Determine the (X, Y) coordinate at the center of the cell enclosing the given text.  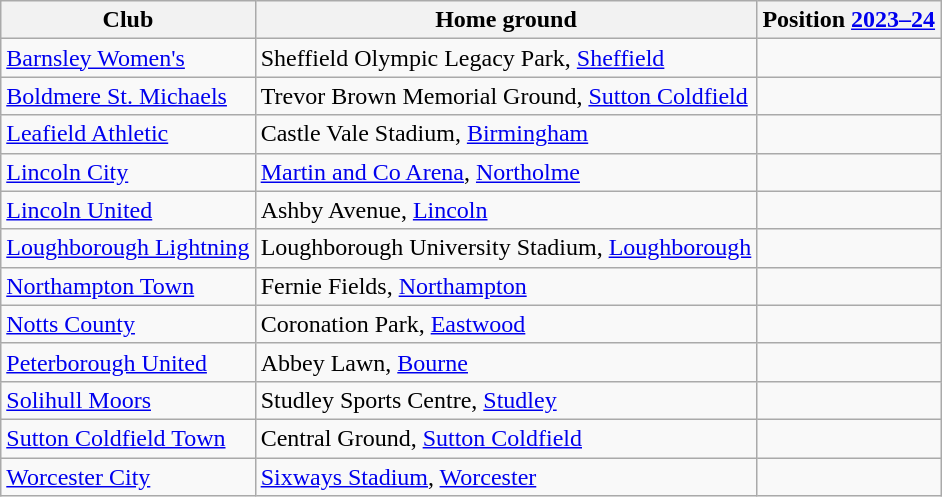
Loughborough University Stadium, Loughborough (506, 248)
Sixways Stadium, Worcester (506, 477)
Position 2023–24 (849, 20)
Studley Sports Centre, Studley (506, 400)
Peterborough United (128, 362)
Solihull Moors (128, 400)
Fernie Fields, Northampton (506, 286)
Worcester City (128, 477)
Barnsley Women's (128, 58)
Abbey Lawn, Bourne (506, 362)
Leafield Athletic (128, 134)
Central Ground, Sutton Coldfield (506, 438)
Club (128, 20)
Lincoln City (128, 172)
Castle Vale Stadium, Birmingham (506, 134)
Northampton Town (128, 286)
Home ground (506, 20)
Sheffield Olympic Legacy Park, Sheffield (506, 58)
Sutton Coldfield Town (128, 438)
Lincoln United (128, 210)
Trevor Brown Memorial Ground, Sutton Coldfield (506, 96)
Notts County (128, 324)
Coronation Park, Eastwood (506, 324)
Boldmere St. Michaels (128, 96)
Loughborough Lightning (128, 248)
Ashby Avenue, Lincoln (506, 210)
Martin and Co Arena, Northolme (506, 172)
